Search for the cell housing the specified text and yield its (X, Y) center coordinate. 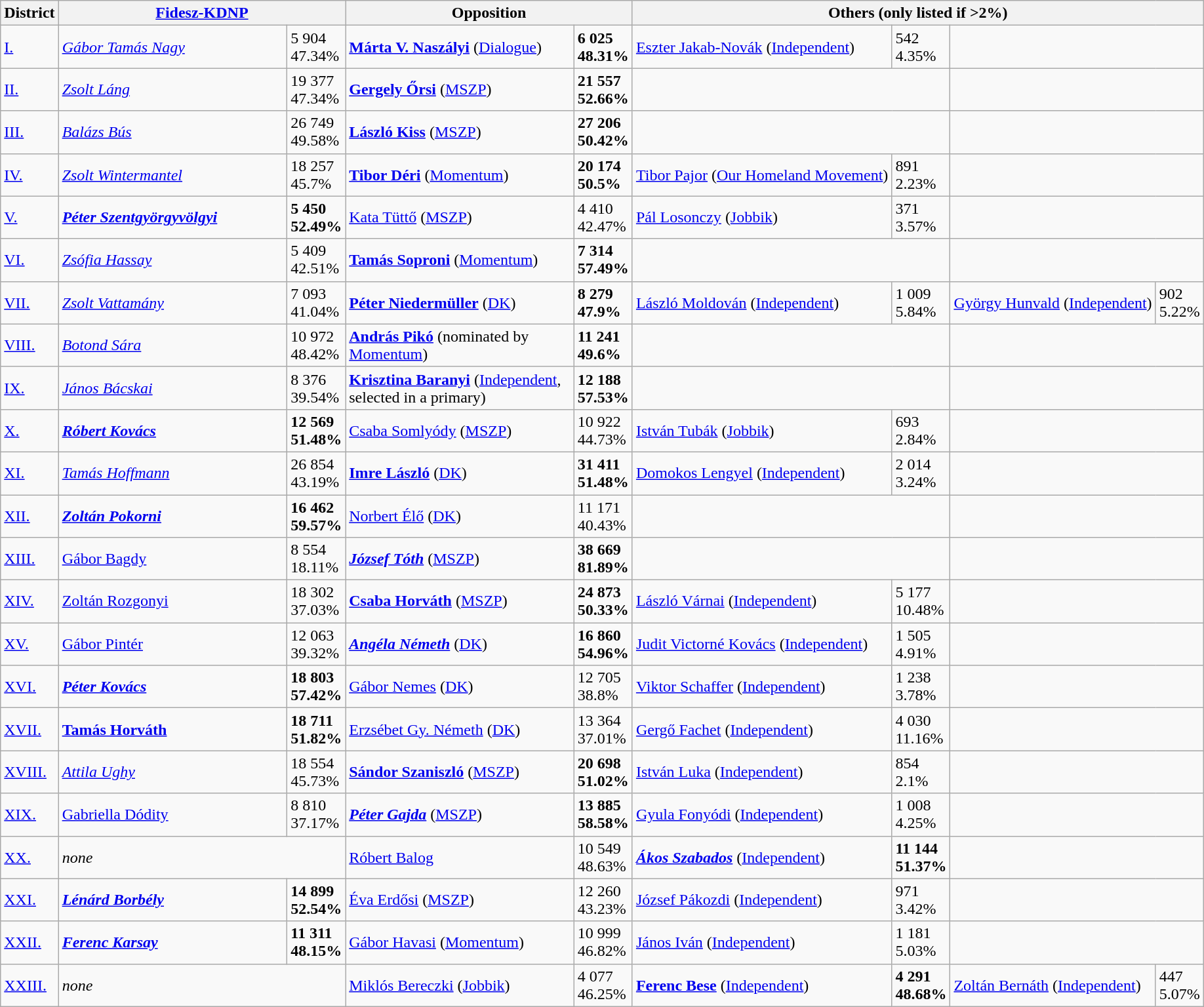
Róbert Kovács (173, 430)
Tamás Hoffmann (173, 473)
12 70538.8% (603, 687)
8 27947.9% (603, 303)
VII. (30, 303)
István Luka (Independent) (762, 772)
6 02548.31% (603, 47)
Gábor Havasi (Momentum) (460, 943)
12 26043.23% (603, 899)
20 17450.5% (603, 174)
Éva Erdősi (MSZP) (460, 899)
1 0084.25% (921, 814)
Csaba Somlyódy (MSZP) (460, 430)
7 09341.04% (316, 303)
5 45052.49% (316, 218)
18 55445.73% (316, 772)
Botond Sára (173, 345)
Pál Losonczy (Jobbik) (762, 218)
II. (30, 89)
26 74949.58% (316, 132)
Attila Ughy (173, 772)
5 40942.51% (316, 260)
12 06339.32% (316, 644)
Balázs Bús (173, 132)
Gábor Tamás Nagy (173, 47)
Péter Gajda (MSZP) (460, 814)
24 87350.33% (603, 602)
László Várnai (Independent) (762, 602)
18 30237.03% (316, 602)
4 29148.68% (921, 985)
X. (30, 430)
Zoltán Bernáth (Independent) (1053, 985)
4 03011.16% (921, 729)
District (30, 13)
1 0095.84% (921, 303)
20 69851.02% (603, 772)
8 81037.17% (316, 814)
9025.22% (1179, 303)
I. (30, 47)
6932.84% (921, 430)
Krisztina Baranyi (Independent, selected in a primary) (460, 388)
Gábor Nemes (DK) (460, 687)
26 85443.19% (316, 473)
16 86054.96% (603, 644)
XVIII. (30, 772)
3713.57% (921, 218)
16 46259.57% (316, 515)
Zoltán Pokorni (173, 515)
Ferenc Bese (Independent) (762, 985)
1 2383.78% (921, 687)
Tibor Déri (Momentum) (460, 174)
V. (30, 218)
1 1815.03% (921, 943)
Miklós Bereczki (Jobbik) (460, 985)
József Tóth (MSZP) (460, 559)
Tamás Soproni (Momentum) (460, 260)
Viktor Schaffer (Independent) (762, 687)
XIV. (30, 602)
12 18857.53% (603, 388)
Lénárd Borbély (173, 899)
III. (30, 132)
Eszter Jakab-Novák (Independent) (762, 47)
Domokos Lengyel (Independent) (762, 473)
Others (only listed if >2%) (918, 13)
Róbert Balog (460, 858)
13 88558.58% (603, 814)
József Pákozdi (Independent) (762, 899)
Kata Tüttő (MSZP) (460, 218)
Judit Victorné Kovács (Independent) (762, 644)
Gergő Fachet (Independent) (762, 729)
38 66981.89% (603, 559)
XXIII. (30, 985)
19 37747.34% (316, 89)
10 99946.82% (603, 943)
Zsolt Vattamány (173, 303)
1 5054.91% (921, 644)
Gyula Fonyódi (Independent) (762, 814)
XVII. (30, 729)
10 92244.73% (603, 430)
Ferenc Karsay (173, 943)
18 80357.42% (316, 687)
György Hunvald (Independent) (1053, 303)
VIII. (30, 345)
Gabriella Dódity (173, 814)
VI. (30, 260)
Márta V. Naszályi (Dialogue) (460, 47)
XXI. (30, 899)
18 25745.7% (316, 174)
Imre László (DK) (460, 473)
András Pikó (nominated by Momentum) (460, 345)
Erzsébet Gy. Németh (DK) (460, 729)
István Tubák (Jobbik) (762, 430)
10 97248.42% (316, 345)
Péter Szentgyörgyvölgyi (173, 218)
Csaba Horváth (MSZP) (460, 602)
27 20650.42% (603, 132)
XI. (30, 473)
László Moldován (Independent) (762, 303)
4 07746.25% (603, 985)
XIX. (30, 814)
Péter Kovács (173, 687)
8 55418.11% (316, 559)
13 36437.01% (603, 729)
854 2.1% (921, 772)
11 31148.15% (316, 943)
11 17140.43% (603, 515)
Gergely Őrsi (MSZP) (460, 89)
XIII. (30, 559)
9713.42% (921, 899)
7 31457.49% (603, 260)
János Bácskai (173, 388)
IV. (30, 174)
XVI. (30, 687)
10 54948.63% (603, 858)
Gábor Bagdy (173, 559)
László Kiss (MSZP) (460, 132)
Fidesz-KDNP (202, 13)
11 14451.37% (921, 858)
Angéla Németh (DK) (460, 644)
21 55752.66% (603, 89)
5424.35% (921, 47)
5 90447.34% (316, 47)
Péter Niedermüller (DK) (460, 303)
XII. (30, 515)
IX. (30, 388)
4475.07% (1179, 985)
31 41151.48% (603, 473)
Gábor Pintér (173, 644)
Opposition (489, 13)
18 71151.82% (316, 729)
11 24149.6% (603, 345)
2 0143.24% (921, 473)
XXII. (30, 943)
XX. (30, 858)
Ákos Szabados (Independent) (762, 858)
Norbert Élő (DK) (460, 515)
János Iván (Independent) (762, 943)
Zoltán Rozgonyi (173, 602)
12 56951.48% (316, 430)
4 41042.47% (603, 218)
Zsolt Láng (173, 89)
8912.23% (921, 174)
8 37639.54% (316, 388)
14 89952.54% (316, 899)
Zsófia Hassay (173, 260)
XV. (30, 644)
5 17710.48% (921, 602)
Tibor Pajor (Our Homeland Movement) (762, 174)
Zsolt Wintermantel (173, 174)
Sándor Szaniszló (MSZP) (460, 772)
Tamás Horváth (173, 729)
